Provide the [X, Y] coordinate of the cell's center where the given text is located.  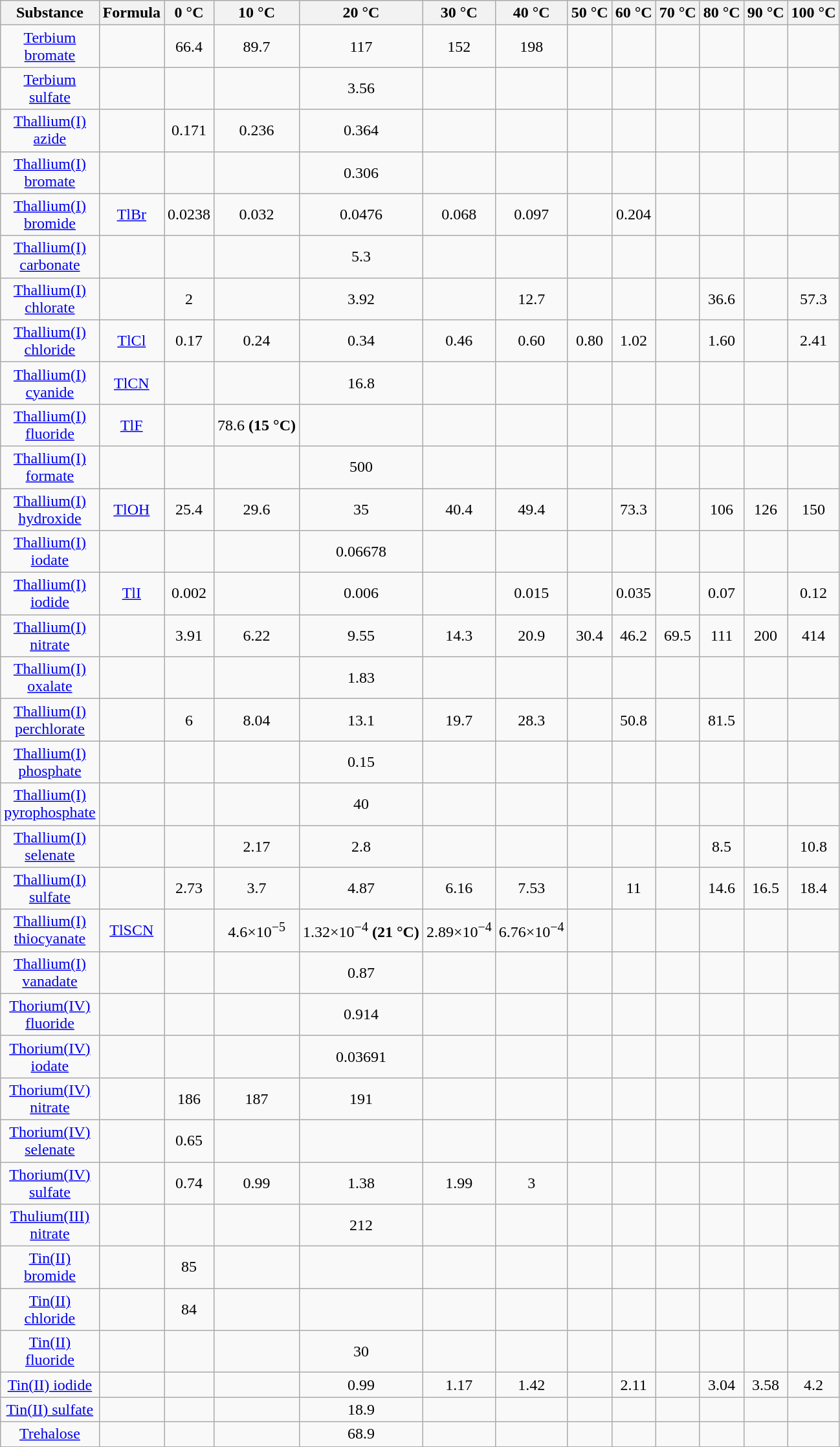
89.7 [257, 47]
35 [361, 509]
14.3 [459, 635]
6.76×10−4 [531, 931]
1.60 [722, 340]
0.12 [813, 594]
TlSCN [131, 931]
1.99 [459, 1183]
186 [189, 1099]
126 [766, 509]
3.7 [257, 888]
16.5 [766, 888]
69.5 [678, 635]
Tin(II) sulfate [50, 1409]
10.8 [813, 846]
Thorium(IV) selenate [50, 1140]
Thallium(I) hydroxide [50, 509]
187 [257, 1099]
0.80 [590, 340]
Thallium(I) thiocyanate [50, 931]
40.4 [459, 509]
30 [361, 1351]
6.16 [459, 888]
78.6 (15 °C) [257, 425]
29.6 [257, 509]
0.65 [189, 1140]
1.42 [531, 1385]
8.04 [257, 720]
1.83 [361, 678]
0.07 [722, 594]
3.58 [766, 1385]
2 [189, 299]
9.55 [361, 635]
3.92 [361, 299]
0.74 [189, 1183]
0.46 [459, 340]
0.914 [361, 1015]
Terbium bromate [50, 47]
1.17 [459, 1385]
1.38 [361, 1183]
111 [722, 635]
0.204 [634, 215]
14.6 [722, 888]
Thallium(I) bromide [50, 215]
150 [813, 509]
Thallium(I) phosphate [50, 762]
19.7 [459, 720]
Thallium(I) oxalate [50, 678]
84 [189, 1310]
8.5 [722, 846]
2.8 [361, 846]
Trehalose [50, 1434]
117 [361, 47]
57.3 [813, 299]
2.17 [257, 846]
3.56 [361, 88]
Thorium(IV) nitrate [50, 1099]
0 °C [189, 13]
25.4 [189, 509]
Terbium sulfate [50, 88]
68.9 [361, 1434]
4.2 [813, 1385]
Thallium(I) azide [50, 131]
18.4 [813, 888]
0.06678 [361, 551]
18.9 [361, 1409]
1.32×10−4 (21 °C) [361, 931]
Tin(II) fluoride [50, 1351]
0.006 [361, 594]
3.04 [722, 1385]
70 °C [678, 13]
5.3 [361, 256]
Tin(II) chloride [50, 1310]
80 °C [722, 13]
0.035 [634, 594]
0.097 [531, 215]
2.73 [189, 888]
0.364 [361, 131]
TlF [131, 425]
20.9 [531, 635]
2.89×10−4 [459, 931]
Thorium(IV) fluoride [50, 1015]
16.8 [361, 383]
81.5 [722, 720]
Thallium(I) chloride [50, 340]
Thorium(IV) sulfate [50, 1183]
0.015 [531, 594]
30 °C [459, 13]
414 [813, 635]
0.306 [361, 172]
152 [459, 47]
0.87 [361, 972]
73.3 [634, 509]
Thallium(I) chlorate [50, 299]
TlBr [131, 215]
Thallium(I) bromate [50, 172]
Tin(II) bromide [50, 1267]
0.236 [257, 131]
191 [361, 1099]
0.24 [257, 340]
Thallium(I) iodide [50, 594]
11 [634, 888]
28.3 [531, 720]
Thallium(I) vanadate [50, 972]
Thallium(I) perchlorate [50, 720]
0.032 [257, 215]
Thallium(I) carbonate [50, 256]
Thallium(I) fluoride [50, 425]
0.03691 [361, 1056]
0.15 [361, 762]
3.91 [189, 635]
50.8 [634, 720]
1.02 [634, 340]
0.34 [361, 340]
46.2 [634, 635]
200 [766, 635]
7.53 [531, 888]
Thallium(I) pyrophosphate [50, 804]
13.1 [361, 720]
0.0476 [361, 215]
66.4 [189, 47]
Thulium(III) nitrate [50, 1226]
Thallium(I) sulfate [50, 888]
0.17 [189, 340]
TlI [131, 594]
0.171 [189, 131]
2.41 [813, 340]
0.0238 [189, 215]
100 °C [813, 13]
12.7 [531, 299]
Tin(II) iodide [50, 1385]
TlOH [131, 509]
0.60 [531, 340]
10 °C [257, 13]
4.87 [361, 888]
Thallium(I) formate [50, 467]
500 [361, 467]
212 [361, 1226]
3 [531, 1183]
49.4 [531, 509]
20 °C [361, 13]
Thorium(IV) iodate [50, 1056]
TlCN [131, 383]
0.068 [459, 215]
60 °C [634, 13]
2.11 [634, 1385]
50 °C [590, 13]
TlCl [131, 340]
Thallium(I) selenate [50, 846]
6 [189, 720]
198 [531, 47]
Thallium(I) cyanide [50, 383]
Substance [50, 13]
90 °C [766, 13]
Thallium(I) iodate [50, 551]
Formula [131, 13]
0.002 [189, 594]
40 [361, 804]
6.22 [257, 635]
36.6 [722, 299]
4.6×10−5 [257, 931]
30.4 [590, 635]
Thallium(I) nitrate [50, 635]
85 [189, 1267]
106 [722, 509]
40 °C [531, 13]
